Scan for the cell matching the given text and deliver its (X, Y) coordinate at center. 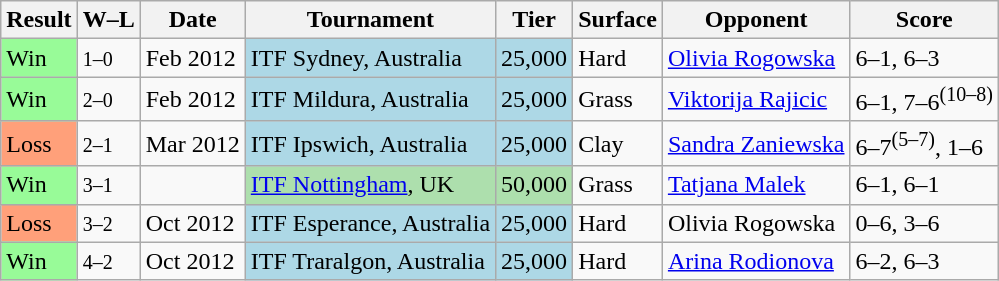
6–1, 7–6(10–8) (924, 100)
Mar 2012 (192, 144)
2–0 (108, 100)
6–7(5–7), 1–6 (924, 144)
6–1, 6–1 (924, 185)
ITF Mildura, Australia (370, 100)
Score (924, 20)
W–L (108, 20)
Viktorija Rajicic (756, 100)
Arina Rodionova (756, 261)
ITF Esperance, Australia (370, 223)
6–2, 6–3 (924, 261)
Tatjana Malek (756, 185)
Sandra Zaniewska (756, 144)
1–0 (108, 58)
3–1 (108, 185)
3–2 (108, 223)
ITF Ipswich, Australia (370, 144)
Opponent (756, 20)
4–2 (108, 261)
Clay (618, 144)
0–6, 3–6 (924, 223)
Tier (534, 20)
2–1 (108, 144)
ITF Sydney, Australia (370, 58)
Tournament (370, 20)
Surface (618, 20)
50,000 (534, 185)
6–1, 6–3 (924, 58)
ITF Nottingham, UK (370, 185)
Date (192, 20)
Result (39, 20)
ITF Traralgon, Australia (370, 261)
